Capture the cell that displays the provided text and extract its [x, y] central coordinate. 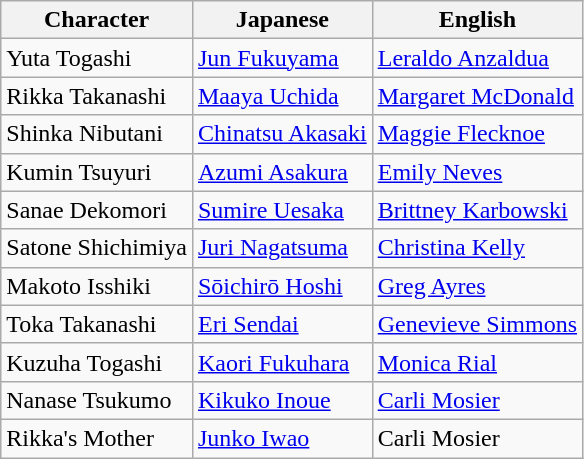
Rikka's Mother [97, 438]
Kumin Tsuyuri [97, 172]
Monica Rial [477, 362]
Japanese [282, 20]
Margaret McDonald [477, 96]
Kuzuha Togashi [97, 362]
Christina Kelly [477, 248]
Toka Takanashi [97, 324]
Sumire Uesaka [282, 210]
Kikuko Inoue [282, 400]
Genevieve Simmons [477, 324]
Shinka Nibutani [97, 134]
Junko Iwao [282, 438]
Kaori Fukuhara [282, 362]
Satone Shichimiya [97, 248]
Chinatsu Akasaki [282, 134]
Leraldo Anzaldua [477, 58]
Brittney Karbowski [477, 210]
Greg Ayres [477, 286]
Juri Nagatsuma [282, 248]
Character [97, 20]
Eri Sendai [282, 324]
Yuta Togashi [97, 58]
Emily Neves [477, 172]
Azumi Asakura [282, 172]
Sanae Dekomori [97, 210]
Maggie Flecknoe [477, 134]
Jun Fukuyama [282, 58]
English [477, 20]
Maaya Uchida [282, 96]
Rikka Takanashi [97, 96]
Nanase Tsukumo [97, 400]
Sōichirō Hoshi [282, 286]
Makoto Isshiki [97, 286]
